Detect which cell encompasses the target text, then output its (x, y) center coordinate. 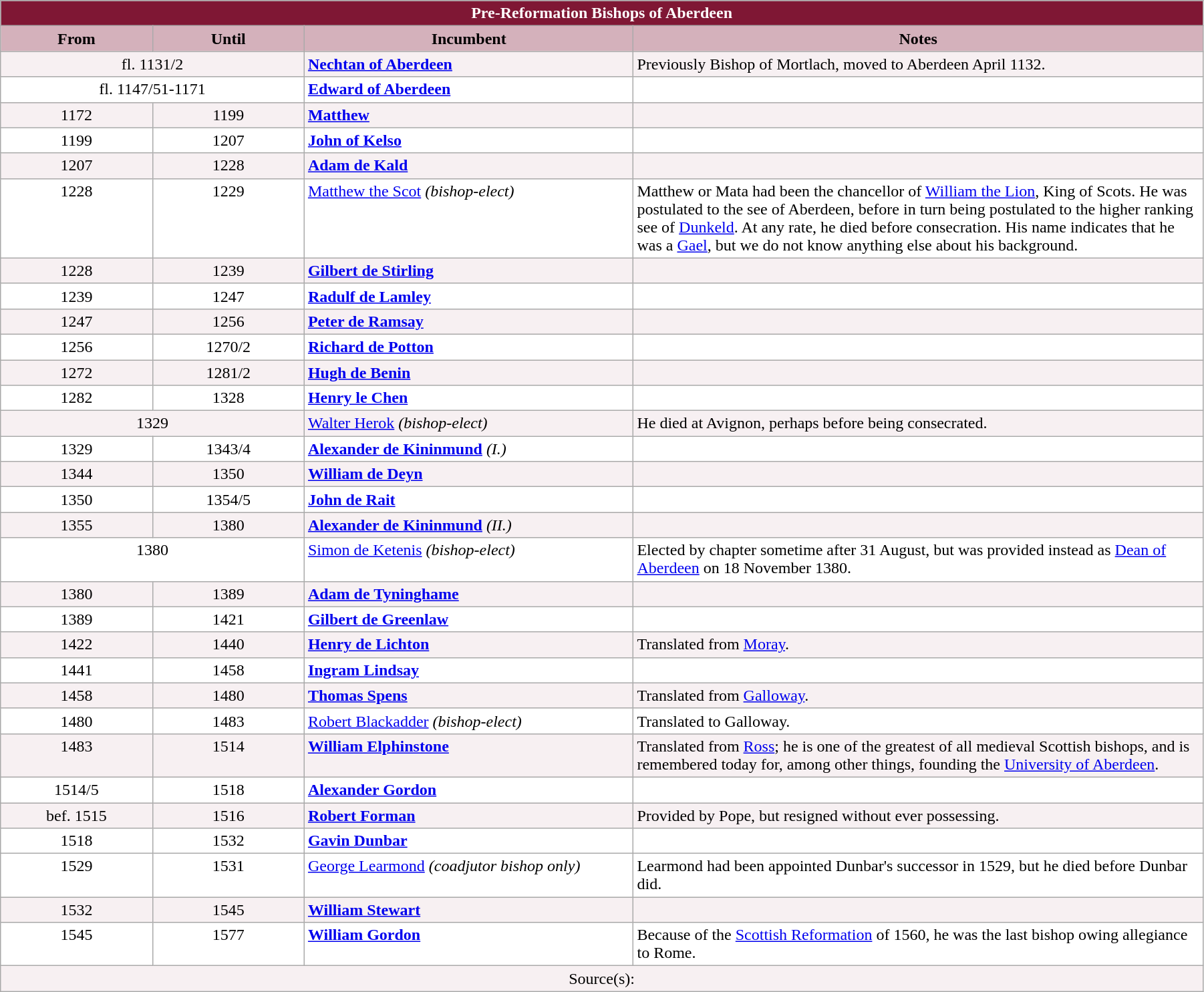
1354/5 (229, 500)
Richard de Potton (469, 347)
1422 (76, 645)
Because of the Scottish Reformation of 1560, he was the last bishop owing allegiance to Rome. (918, 945)
Matthew (469, 115)
1577 (229, 945)
Learmond had been appointed Dunbar's successor in 1529, but he died before Dunbar did. (918, 875)
1229 (229, 218)
1281/2 (229, 372)
Robert Blackadder (bishop-elect) (469, 721)
Peter de Ramsay (469, 321)
Henry le Chen (469, 398)
Adam de Tyninghame (469, 594)
Alexander Gordon (469, 790)
Simon de Ketenis (bishop-elect) (469, 560)
Pre-Reformation Bishops of Aberdeen (602, 13)
1514 (229, 755)
Provided by Pope, but resigned without ever possessing. (918, 816)
1531 (229, 875)
George Learmond (coadjutor bishop only) (469, 875)
William Elphinstone (469, 755)
Incumbent (469, 39)
Alexander de Kininmund (I.) (469, 449)
fl. 1131/2 (152, 64)
1514/5 (76, 790)
Translated from Moray. (918, 645)
John de Rait (469, 500)
Gilbert de Greenlaw (469, 619)
1343/4 (229, 449)
Hugh de Benin (469, 372)
1272 (76, 372)
1441 (76, 670)
Ingram Lindsay (469, 670)
Adam de Kald (469, 166)
1270/2 (229, 347)
Source(s): (602, 979)
From (76, 39)
1355 (76, 525)
1440 (229, 645)
William Stewart (469, 910)
Henry de Lichton (469, 645)
1529 (76, 875)
1516 (229, 816)
Translated from Galloway. (918, 695)
Notes (918, 39)
1344 (76, 474)
Elected by chapter sometime after 31 August, but was provided instead as Dean of Aberdeen on 18 November 1380. (918, 560)
Until (229, 39)
Alexander de Kininmund (II.) (469, 525)
Previously Bishop of Mortlach, moved to Aberdeen April 1132. (918, 64)
1421 (229, 619)
Radulf de Lamley (469, 296)
John of Kelso (469, 140)
Thomas Spens (469, 695)
bef. 1515 (76, 816)
William Gordon (469, 945)
1282 (76, 398)
Translated to Galloway. (918, 721)
Gavin Dunbar (469, 841)
1172 (76, 115)
Gilbert de Stirling (469, 271)
1328 (229, 398)
Nechtan of Aberdeen (469, 64)
Walter Herok (bishop-elect) (469, 424)
He died at Avignon, perhaps before being consecrated. (918, 424)
fl. 1147/51-1171 (152, 90)
William de Deyn (469, 474)
Matthew the Scot (bishop-elect) (469, 218)
Edward of Aberdeen (469, 90)
Robert Forman (469, 816)
